Return (x, y) of the center of cell containing provided text 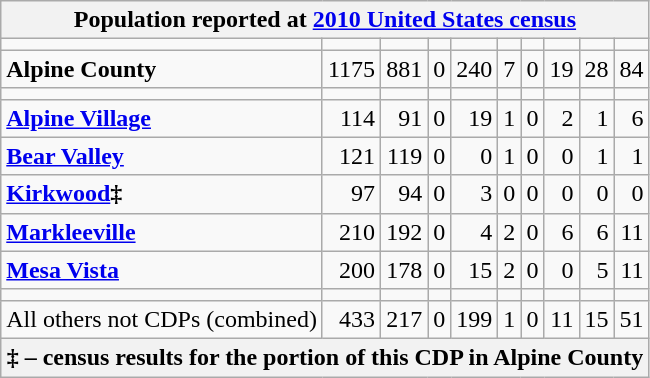
119 (404, 156)
7 (510, 69)
28 (596, 69)
Population reported at 2010 United States census (325, 20)
Markleeville (162, 232)
51 (632, 319)
84 (632, 69)
200 (351, 270)
199 (474, 319)
433 (351, 319)
1175 (351, 69)
881 (404, 69)
240 (474, 69)
210 (351, 232)
121 (351, 156)
Bear Valley (162, 156)
192 (404, 232)
178 (404, 270)
Mesa Vista (162, 270)
Alpine County (162, 69)
All others not CDPs (combined) (162, 319)
‡ – census results for the portion of this CDP in Alpine County (325, 357)
Kirkwood‡ (162, 194)
217 (404, 319)
94 (404, 194)
3 (474, 194)
Alpine Village (162, 118)
97 (351, 194)
5 (596, 270)
4 (474, 232)
91 (404, 118)
114 (351, 118)
